Identify which cell holds the provided text, then report its [X, Y] central coordinate. 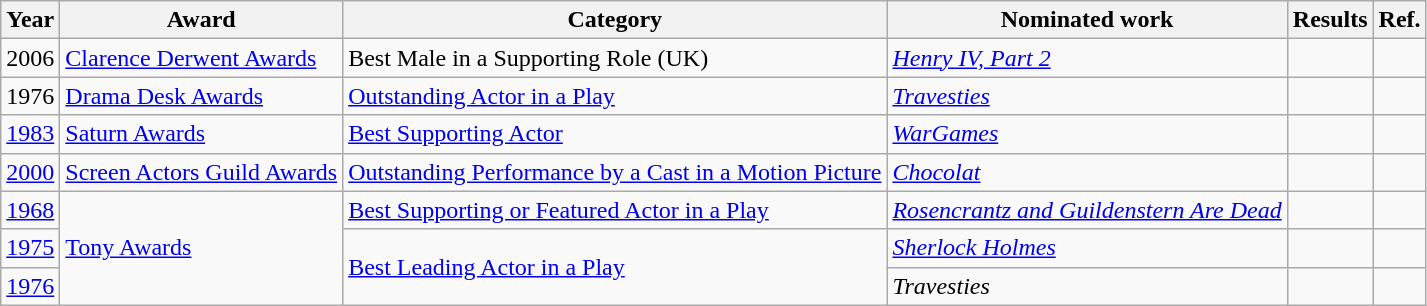
Clarence Derwent Awards [202, 58]
Results [1330, 20]
1968 [30, 210]
1983 [30, 134]
Year [30, 20]
Drama Desk Awards [202, 96]
Outstanding Performance by a Cast in a Motion Picture [615, 172]
WarGames [1087, 134]
Outstanding Actor in a Play [615, 96]
2006 [30, 58]
Best Supporting Actor [615, 134]
Best Leading Actor in a Play [615, 267]
Best Supporting or Featured Actor in a Play [615, 210]
Rosencrantz and Guildenstern Are Dead [1087, 210]
Sherlock Holmes [1087, 248]
Nominated work [1087, 20]
Category [615, 20]
Best Male in a Supporting Role (UK) [615, 58]
Tony Awards [202, 248]
Ref. [1400, 20]
Chocolat [1087, 172]
Screen Actors Guild Awards [202, 172]
Saturn Awards [202, 134]
1975 [30, 248]
Award [202, 20]
Henry IV, Part 2 [1087, 58]
2000 [30, 172]
